Pinpoint the cell where the given text exists, returning its (X, Y) midpoint coordinate. 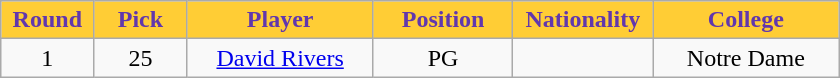
David Rivers (280, 58)
1 (48, 58)
College (746, 20)
Round (48, 20)
Player (280, 20)
25 (140, 58)
Pick (140, 20)
Nationality (583, 20)
PG (443, 58)
Notre Dame (746, 58)
Position (443, 20)
